Extract the (X, Y) coordinate from the center of the cell holding the provided text.  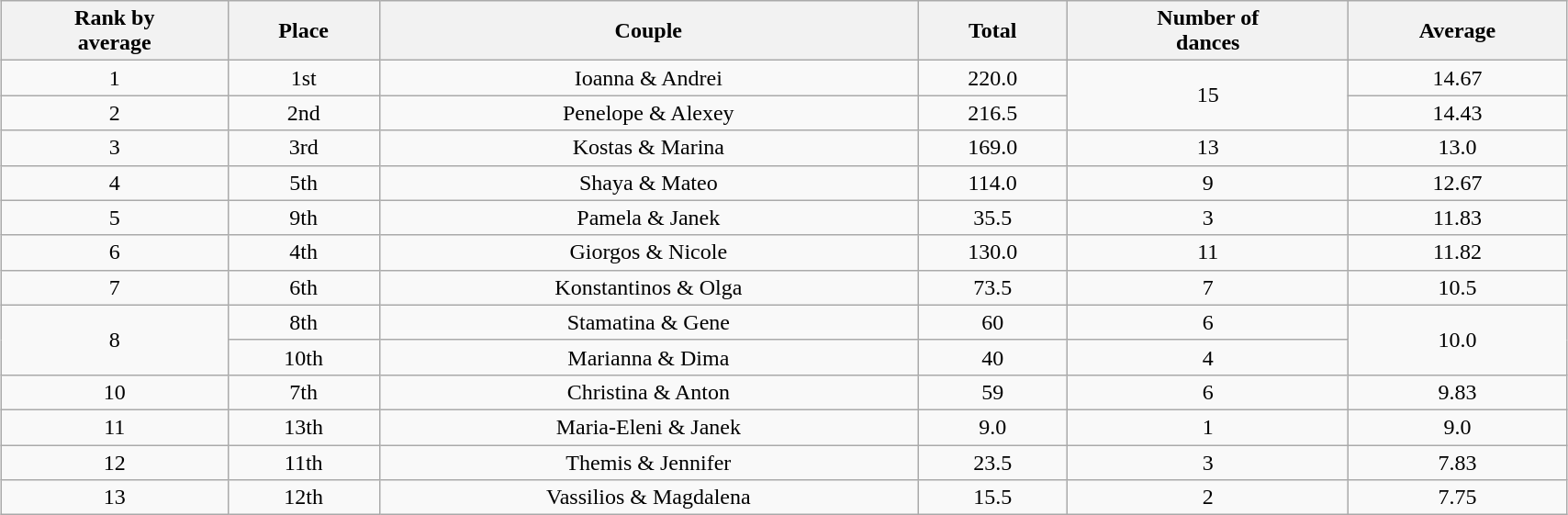
Vassilios & Magdalena (648, 498)
60 (993, 322)
35.5 (993, 218)
2nd (303, 113)
15.5 (993, 498)
9th (303, 218)
Total (993, 31)
Place (303, 31)
11.82 (1458, 252)
11.83 (1458, 218)
Ioanna & Andrei (648, 78)
220.0 (993, 78)
9 (1208, 183)
Konstantinos & Olga (648, 287)
5 (114, 218)
Maria-Eleni & Janek (648, 427)
9.83 (1458, 392)
23.5 (993, 462)
8th (303, 322)
4th (303, 252)
59 (993, 392)
Pamela & Janek (648, 218)
7.75 (1458, 498)
Rank by average (114, 31)
Number of dances (1208, 31)
216.5 (993, 113)
Kostas & Marina (648, 148)
Themis & Jennifer (648, 462)
73.5 (993, 287)
12 (114, 462)
10th (303, 357)
11th (303, 462)
8 (114, 340)
10 (114, 392)
169.0 (993, 148)
15 (1208, 95)
40 (993, 357)
130.0 (993, 252)
5th (303, 183)
14.43 (1458, 113)
6th (303, 287)
12th (303, 498)
14.67 (1458, 78)
Marianna & Dima (648, 357)
10.5 (1458, 287)
1st (303, 78)
10.0 (1458, 340)
13th (303, 427)
13.0 (1458, 148)
114.0 (993, 183)
Couple (648, 31)
Average (1458, 31)
3rd (303, 148)
Shaya & Mateo (648, 183)
Stamatina & Gene (648, 322)
12.67 (1458, 183)
Penelope & Alexey (648, 113)
7th (303, 392)
7.83 (1458, 462)
Christina & Anton (648, 392)
Giorgos & Nicole (648, 252)
